Locate the cell with the specified text and output its [X, Y] center coordinate. 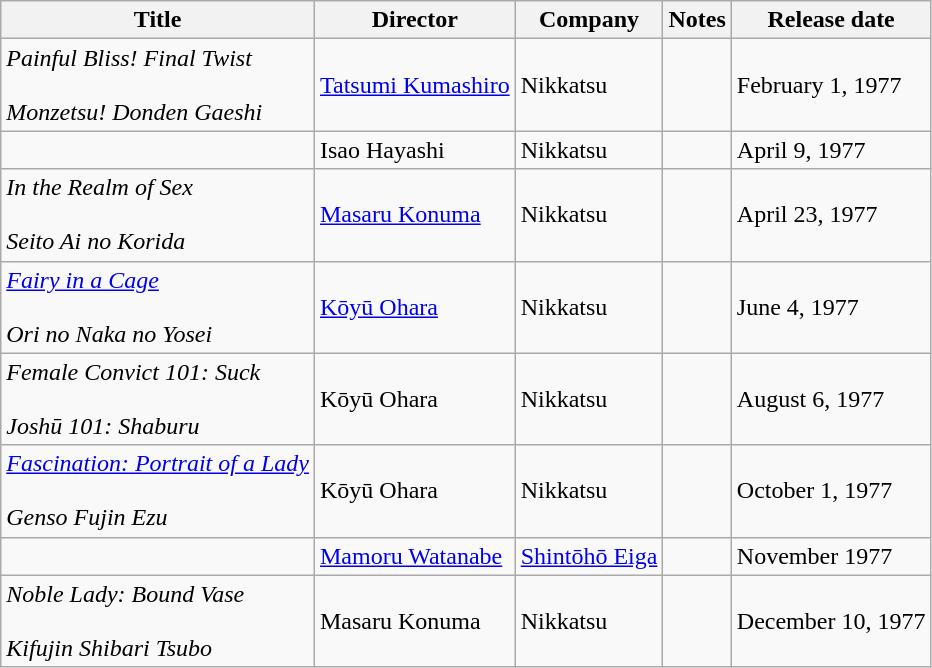
Mamoru Watanabe [414, 556]
Company [589, 20]
Tatsumi Kumashiro [414, 85]
Notes [697, 20]
Fairy in a CageOri no Naka no Yosei [158, 307]
Fascination: Portrait of a LadyGenso Fujin Ezu [158, 491]
Shintōhō Eiga [589, 556]
Painful Bliss! Final TwistMonzetsu! Donden Gaeshi [158, 85]
June 4, 1977 [831, 307]
August 6, 1977 [831, 399]
April 9, 1977 [831, 150]
December 10, 1977 [831, 621]
November 1977 [831, 556]
Noble Lady: Bound VaseKifujin Shibari Tsubo [158, 621]
October 1, 1977 [831, 491]
Title [158, 20]
Isao Hayashi [414, 150]
In the Realm of SexSeito Ai no Korida [158, 215]
February 1, 1977 [831, 85]
Release date [831, 20]
Female Convict 101: SuckJoshū 101: Shaburu [158, 399]
Director [414, 20]
April 23, 1977 [831, 215]
